Pinpoint the cell where the given text exists, returning its (x, y) midpoint coordinate. 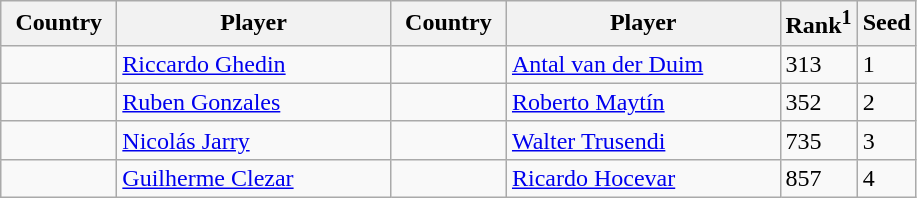
Roberto Maytín (643, 102)
Rank1 (818, 24)
1 (886, 64)
Nicolás Jarry (254, 140)
Riccardo Ghedin (254, 64)
Guilherme Clezar (254, 178)
Antal van der Duim (643, 64)
2 (886, 102)
3 (886, 140)
Ruben Gonzales (254, 102)
313 (818, 64)
Ricardo Hocevar (643, 178)
Walter Trusendi (643, 140)
857 (818, 178)
352 (818, 102)
735 (818, 140)
Seed (886, 24)
4 (886, 178)
